Return the (X, Y) coordinate for the center point of the cell that contains the specified text.  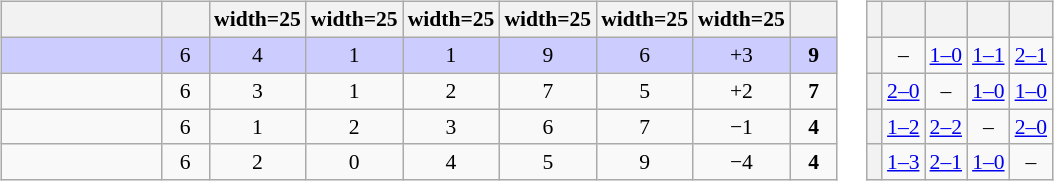
2–2 (946, 127)
1–3 (904, 162)
0 (354, 162)
+3 (742, 55)
+2 (742, 91)
1–1 (988, 55)
1–2 (904, 127)
−1 (742, 127)
−4 (742, 162)
